Determine the [x, y] coordinate at the center of the cell enclosing the given text.  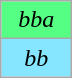
bb [36, 58]
bba [36, 20]
